Provide the (X, Y) coordinate of the cell's center where the given text is located.  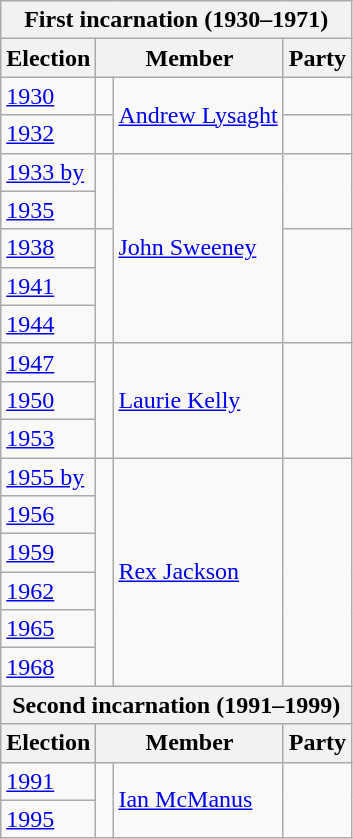
1995 (48, 819)
1930 (48, 96)
1938 (48, 248)
1965 (48, 629)
1962 (48, 591)
1953 (48, 438)
Rex Jackson (198, 572)
1932 (48, 134)
1944 (48, 324)
Ian McManus (198, 800)
1933 by (48, 172)
1935 (48, 210)
1956 (48, 515)
Andrew Lysaght (198, 115)
1991 (48, 781)
1947 (48, 362)
John Sweeney (198, 248)
Laurie Kelly (198, 400)
1941 (48, 286)
1968 (48, 667)
1950 (48, 400)
First incarnation (1930–1971) (176, 20)
1959 (48, 553)
Second incarnation (1991–1999) (176, 705)
1955 by (48, 477)
